Determine the (x, y) coordinate at the center of the cell enclosing the given text.  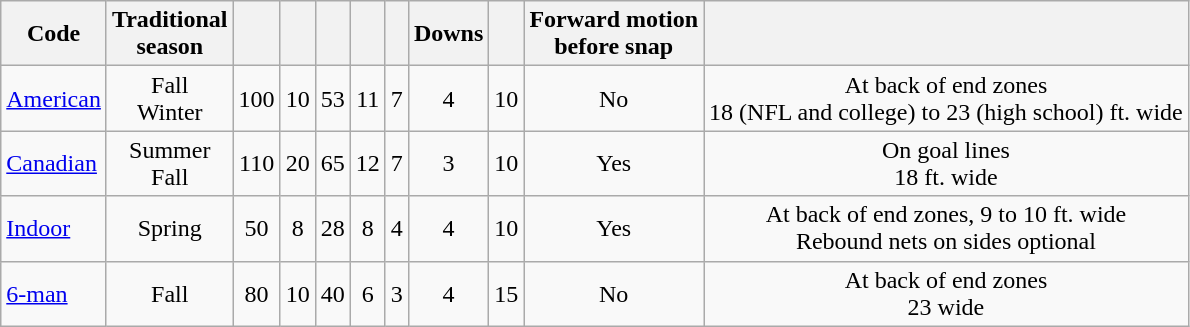
65 (332, 164)
Traditionalseason (170, 34)
11 (368, 98)
80 (256, 294)
Indoor (54, 228)
At back of end zones23 wide (946, 294)
Spring (170, 228)
Code (54, 34)
FallWinter (170, 98)
50 (256, 228)
At back of end zones18 (NFL and college) to 23 (high school) ft. wide (946, 98)
On goal lines18 ft. wide (946, 164)
6-man (54, 294)
15 (506, 294)
American (54, 98)
20 (298, 164)
Fall (170, 294)
53 (332, 98)
100 (256, 98)
12 (368, 164)
28 (332, 228)
40 (332, 294)
110 (256, 164)
Canadian (54, 164)
At back of end zones, 9 to 10 ft. wideRebound nets on sides optional (946, 228)
SummerFall (170, 164)
Forward motionbefore snap (614, 34)
Downs (448, 34)
6 (368, 294)
